From the cell containing the given text, extract its center point as (X, Y) coordinate. 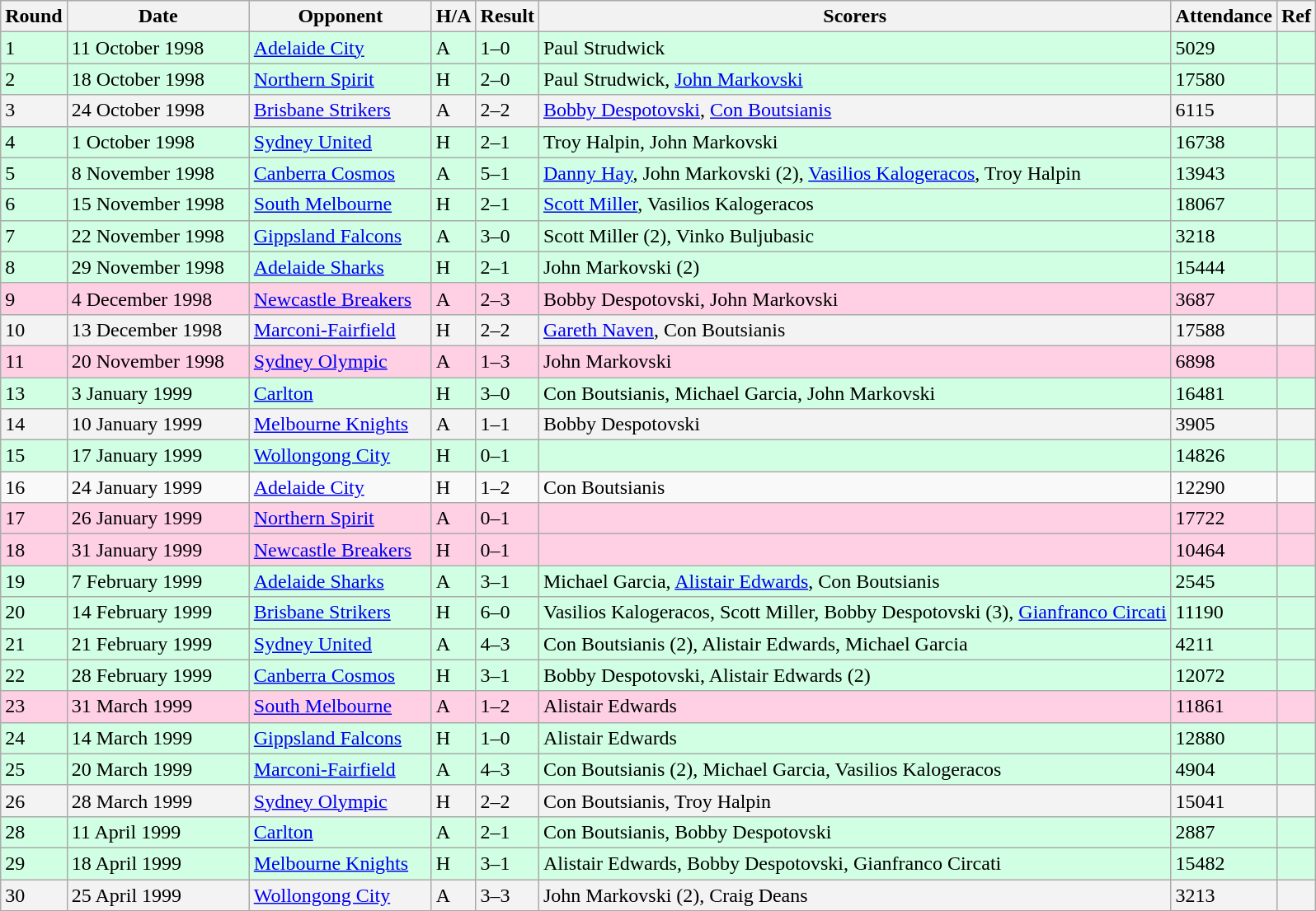
18 April 1999 (158, 863)
3–3 (507, 895)
Opponent (340, 16)
Paul Strudwick (854, 48)
31 January 1999 (158, 550)
26 (34, 801)
Date (158, 16)
Con Boutsianis, Troy Halpin (854, 801)
1–1 (507, 425)
18 October 1998 (158, 79)
22 November 1998 (158, 236)
Scott Miller, Vasilios Kalogeracos (854, 204)
15444 (1224, 267)
7 February 1999 (158, 581)
17 (34, 519)
15 November 1998 (158, 204)
14 February 1999 (158, 613)
8 November 1998 (158, 173)
Scott Miller (2), Vinko Buljubasic (854, 236)
31 March 1999 (158, 707)
Con Boutsianis, Bobby Despotovski (854, 832)
Ref (1296, 16)
2545 (1224, 581)
Scorers (854, 16)
John Markovski (2), Craig Deans (854, 895)
17580 (1224, 79)
4 (34, 142)
12290 (1224, 487)
29 November 1998 (158, 267)
Troy Halpin, John Markovski (854, 142)
28 (34, 832)
2887 (1224, 832)
Attendance (1224, 16)
21 (34, 644)
1 October 1998 (158, 142)
15482 (1224, 863)
3687 (1224, 298)
Bobby Despotovski (854, 425)
3218 (1224, 236)
16738 (1224, 142)
2 (34, 79)
4904 (1224, 769)
17588 (1224, 330)
Con Boutsianis (2), Michael Garcia, Vasilios Kalogeracos (854, 769)
25 April 1999 (158, 895)
30 (34, 895)
3213 (1224, 895)
14826 (1224, 456)
28 March 1999 (158, 801)
Bobby Despotovski, Con Boutsianis (854, 110)
1–3 (507, 361)
1 (34, 48)
20 November 1998 (158, 361)
24 (34, 738)
14 March 1999 (158, 738)
22 (34, 675)
3905 (1224, 425)
7 (34, 236)
Bobby Despotovski, Alistair Edwards (2) (854, 675)
Gareth Naven, Con Boutsianis (854, 330)
Paul Strudwick, John Markovski (854, 79)
6–0 (507, 613)
11 October 1998 (158, 48)
24 January 1999 (158, 487)
18 (34, 550)
25 (34, 769)
3 (34, 110)
5–1 (507, 173)
4211 (1224, 644)
12880 (1224, 738)
10464 (1224, 550)
13943 (1224, 173)
29 (34, 863)
11861 (1224, 707)
Alistair Edwards, Bobby Despotovski, Gianfranco Circati (854, 863)
16481 (1224, 393)
5029 (1224, 48)
17722 (1224, 519)
13 (34, 393)
Vasilios Kalogeracos, Scott Miller, Bobby Despotovski (3), Gianfranco Circati (854, 613)
9 (34, 298)
15 (34, 456)
Result (507, 16)
2–3 (507, 298)
26 January 1999 (158, 519)
13 December 1998 (158, 330)
10 (34, 330)
5 (34, 173)
11 April 1999 (158, 832)
11190 (1224, 613)
8 (34, 267)
10 January 1999 (158, 425)
15041 (1224, 801)
2–0 (507, 79)
Danny Hay, John Markovski (2), Vasilios Kalogeracos, Troy Halpin (854, 173)
John Markovski (2) (854, 267)
20 (34, 613)
19 (34, 581)
21 February 1999 (158, 644)
23 (34, 707)
Con Boutsianis, Michael Garcia, John Markovski (854, 393)
16 (34, 487)
Con Boutsianis (2), Alistair Edwards, Michael Garcia (854, 644)
Michael Garcia, Alistair Edwards, Con Boutsianis (854, 581)
24 October 1998 (158, 110)
Con Boutsianis (854, 487)
6 (34, 204)
4 December 1998 (158, 298)
12072 (1224, 675)
John Markovski (854, 361)
Bobby Despotovski, John Markovski (854, 298)
3 January 1999 (158, 393)
28 February 1999 (158, 675)
6898 (1224, 361)
18067 (1224, 204)
H/A (454, 16)
6115 (1224, 110)
20 March 1999 (158, 769)
14 (34, 425)
11 (34, 361)
17 January 1999 (158, 456)
Round (34, 16)
